Return the [X, Y] coordinate for the center point of the cell that contains the specified text.  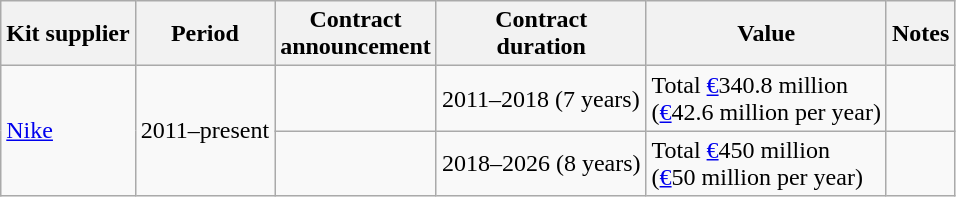
Total €340.8 million(€42.6 million per year) [766, 98]
2011–present [204, 131]
Notes [920, 34]
Nike [68, 131]
Period [204, 34]
Total €450 million(€50 million per year) [766, 164]
2018–2026 (8 years) [541, 164]
2011–2018 (7 years) [541, 98]
Contractduration [541, 34]
Kit supplier [68, 34]
Value [766, 34]
Contractannouncement [356, 34]
